Identify which cell holds the provided text, then report its (X, Y) central coordinate. 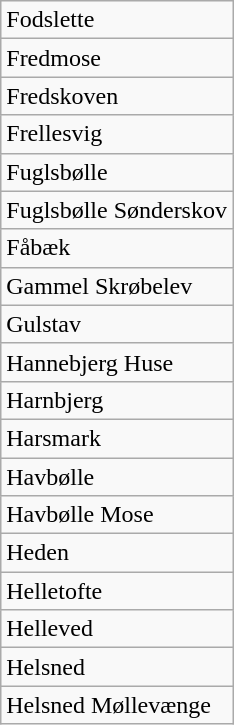
Fåbæk (117, 248)
Helsned (117, 667)
Harnbjerg (117, 400)
Fodslette (117, 20)
Havbølle (117, 477)
Hannebjerg Huse (117, 362)
Gammel Skrøbelev (117, 286)
Harsmark (117, 438)
Fredmose (117, 58)
Fuglsbølle (117, 172)
Frellesvig (117, 134)
Helleved (117, 629)
Heden (117, 553)
Havbølle Mose (117, 515)
Helsned Møllevænge (117, 705)
Fredskoven (117, 96)
Gulstav (117, 324)
Fuglsbølle Sønderskov (117, 210)
Helletofte (117, 591)
